Pinpoint the cell where the given text exists, returning its (x, y) midpoint coordinate. 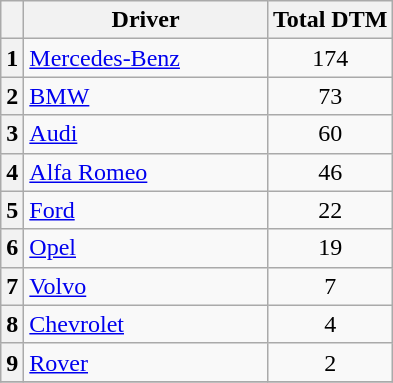
19 (330, 248)
8 (12, 324)
Audi (146, 134)
Volvo (146, 286)
Ford (146, 210)
Driver (146, 20)
9 (12, 362)
1 (12, 58)
BMW (146, 96)
Mercedes-Benz (146, 58)
Opel (146, 248)
3 (12, 134)
174 (330, 58)
60 (330, 134)
46 (330, 172)
73 (330, 96)
6 (12, 248)
Alfa Romeo (146, 172)
5 (12, 210)
Rover (146, 362)
22 (330, 210)
Chevrolet (146, 324)
Total DTM (330, 20)
